Identify which cell holds the provided text, then report its [x, y] central coordinate. 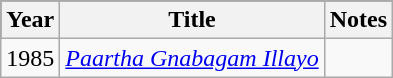
Notes [358, 20]
1985 [30, 58]
Paartha Gnabagam Illayo [192, 58]
Title [192, 20]
Year [30, 20]
